Return (X, Y) of the center of cell containing provided text 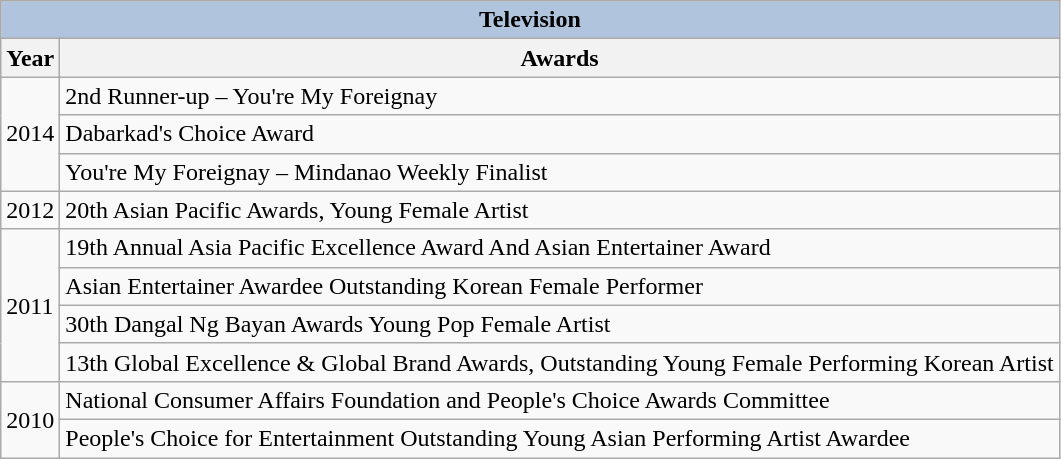
13th Global Excellence & Global Brand Awards, Outstanding Young Female Performing Korean Artist (560, 362)
2011 (30, 305)
2014 (30, 134)
Television (530, 20)
Awards (560, 58)
19th Annual Asia Pacific Excellence Award And Asian Entertainer Award (560, 248)
20th Asian Pacific Awards, Young Female Artist (560, 210)
Dabarkad's Choice Award (560, 134)
Year (30, 58)
2012 (30, 210)
National Consumer Affairs Foundation and People's Choice Awards Committee (560, 400)
30th Dangal Ng Bayan Awards Young Pop Female Artist (560, 324)
2nd Runner-up – You're My Foreignay (560, 96)
You're My Foreignay – Mindanao Weekly Finalist (560, 172)
People's Choice for Entertainment Outstanding Young Asian Performing Artist Awardee (560, 438)
2010 (30, 419)
Asian Entertainer Awardee Outstanding Korean Female Performer (560, 286)
